Find where the given text appears and provide that cell's center as (X, Y) coordinate. 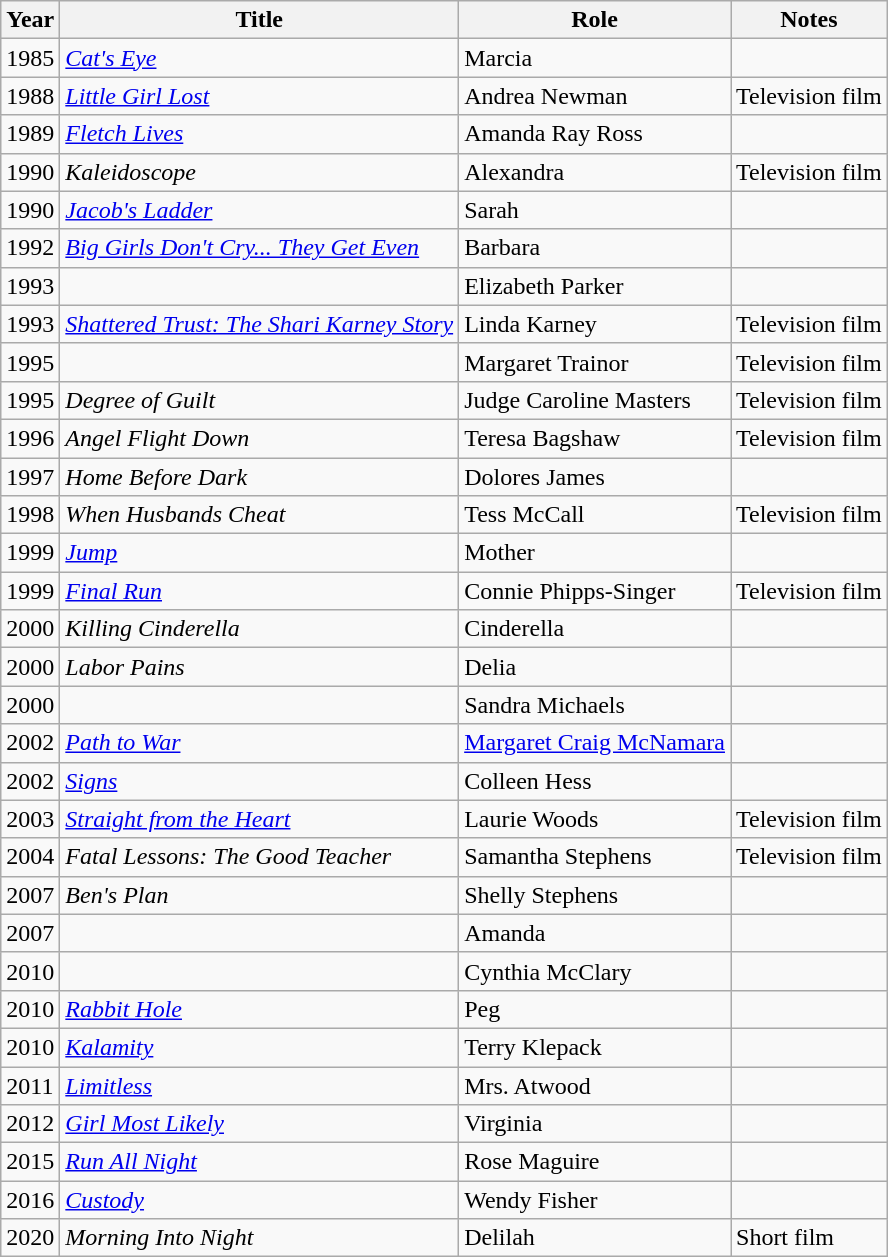
Samantha Stephens (595, 857)
Kaleidoscope (260, 172)
2011 (30, 1085)
When Husbands Cheat (260, 515)
Teresa Bagshaw (595, 438)
Degree of Guilt (260, 400)
Final Run (260, 591)
1989 (30, 134)
Barbara (595, 248)
Elizabeth Parker (595, 286)
2015 (30, 1162)
Alexandra (595, 172)
Delia (595, 667)
Custody (260, 1200)
Limitless (260, 1085)
1996 (30, 438)
Rose Maguire (595, 1162)
Wendy Fisher (595, 1200)
2012 (30, 1124)
Colleen Hess (595, 781)
Home Before Dark (260, 477)
2004 (30, 857)
Virginia (595, 1124)
Rabbit Hole (260, 1009)
Big Girls Don't Cry... They Get Even (260, 248)
1998 (30, 515)
Labor Pains (260, 667)
Margaret Craig McNamara (595, 743)
Tess McCall (595, 515)
Connie Phipps-Singer (595, 591)
1997 (30, 477)
Margaret Trainor (595, 362)
Angel Flight Down (260, 438)
Path to War (260, 743)
Marcia (595, 58)
2020 (30, 1238)
Kalamity (260, 1047)
Notes (808, 20)
Fletch Lives (260, 134)
Mother (595, 553)
Laurie Woods (595, 819)
Shattered Trust: The Shari Karney Story (260, 324)
Signs (260, 781)
1988 (30, 96)
Amanda (595, 933)
Killing Cinderella (260, 629)
Morning Into Night (260, 1238)
Jacob's Ladder (260, 210)
Cynthia McClary (595, 971)
Title (260, 20)
Straight from the Heart (260, 819)
Jump (260, 553)
Little Girl Lost (260, 96)
2016 (30, 1200)
Short film (808, 1238)
2003 (30, 819)
Delilah (595, 1238)
Peg (595, 1009)
Cat's Eye (260, 58)
Judge Caroline Masters (595, 400)
Linda Karney (595, 324)
Terry Klepack (595, 1047)
Fatal Lessons: The Good Teacher (260, 857)
1992 (30, 248)
Dolores James (595, 477)
Andrea Newman (595, 96)
Run All Night (260, 1162)
1985 (30, 58)
Cinderella (595, 629)
Year (30, 20)
Sandra Michaels (595, 705)
Girl Most Likely (260, 1124)
Role (595, 20)
Mrs. Atwood (595, 1085)
Amanda Ray Ross (595, 134)
Sarah (595, 210)
Shelly Stephens (595, 895)
Ben's Plan (260, 895)
